Capture the cell that displays the provided text and extract its (x, y) central coordinate. 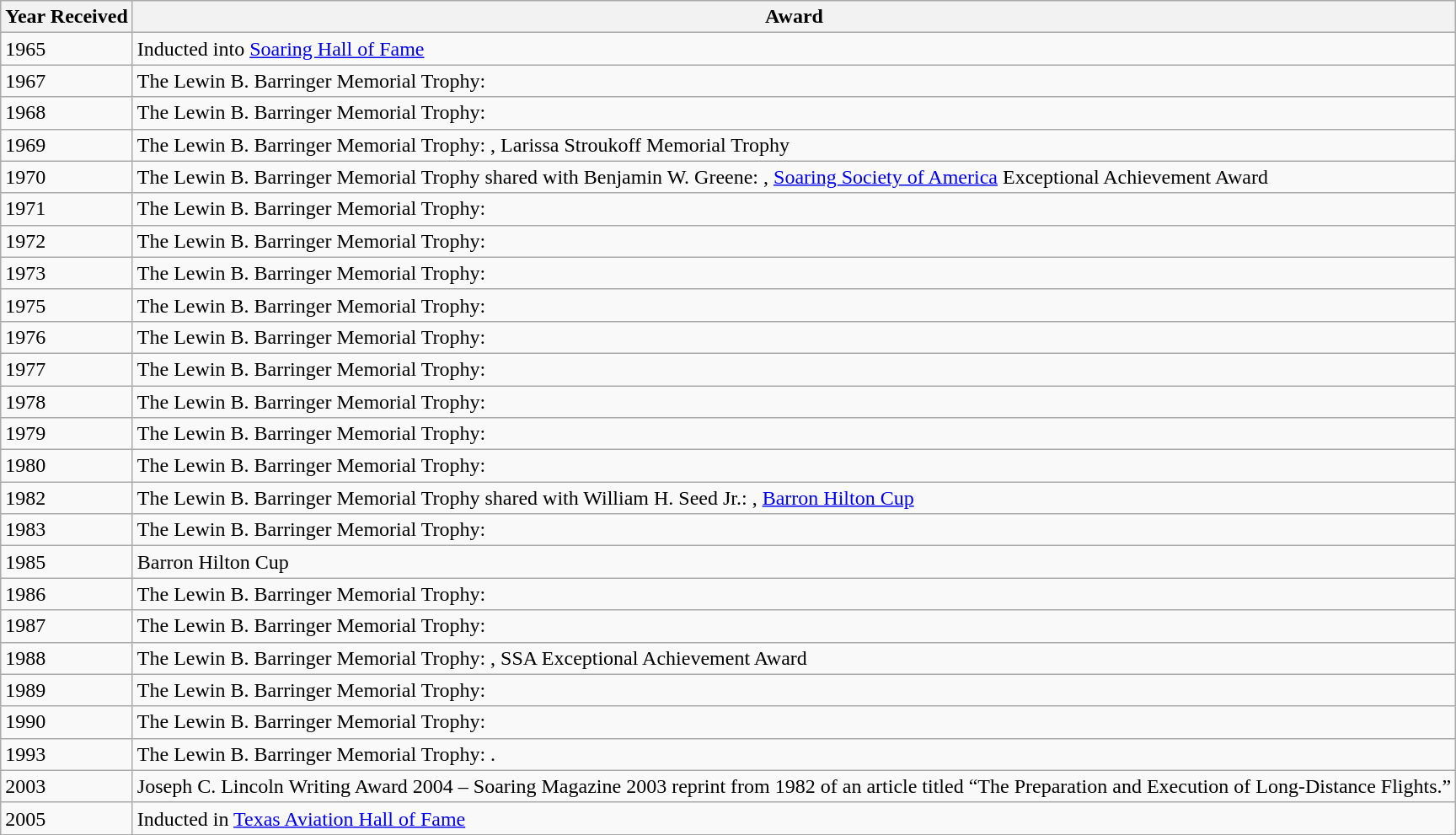
The Lewin B. Barringer Memorial Trophy: , SSA Exceptional Achievement Award (794, 658)
1982 (67, 498)
2005 (67, 818)
1977 (67, 369)
The Lewin B. Barringer Memorial Trophy: . (794, 754)
1993 (67, 754)
Award (794, 17)
The Lewin B. Barringer Memorial Trophy shared with William H. Seed Jr.: , Barron Hilton Cup (794, 498)
1983 (67, 530)
Inducted into Soaring Hall of Fame (794, 49)
Year Received (67, 17)
1969 (67, 145)
1967 (67, 81)
1965 (67, 49)
Barron Hilton Cup (794, 562)
1978 (67, 402)
1976 (67, 337)
1968 (67, 113)
1986 (67, 594)
1971 (67, 209)
2003 (67, 786)
1987 (67, 626)
1990 (67, 722)
The Lewin B. Barringer Memorial Trophy shared with Benjamin W. Greene: , Soaring Society of America Exceptional Achievement Award (794, 177)
1979 (67, 434)
1972 (67, 241)
1970 (67, 177)
1988 (67, 658)
1980 (67, 466)
The Lewin B. Barringer Memorial Trophy: , Larissa Stroukoff Memorial Trophy (794, 145)
1985 (67, 562)
Inducted in Texas Aviation Hall of Fame (794, 818)
1989 (67, 690)
1973 (67, 273)
1975 (67, 305)
